For the text-containing cell, return its midpoint in (x, y) coordinate format. 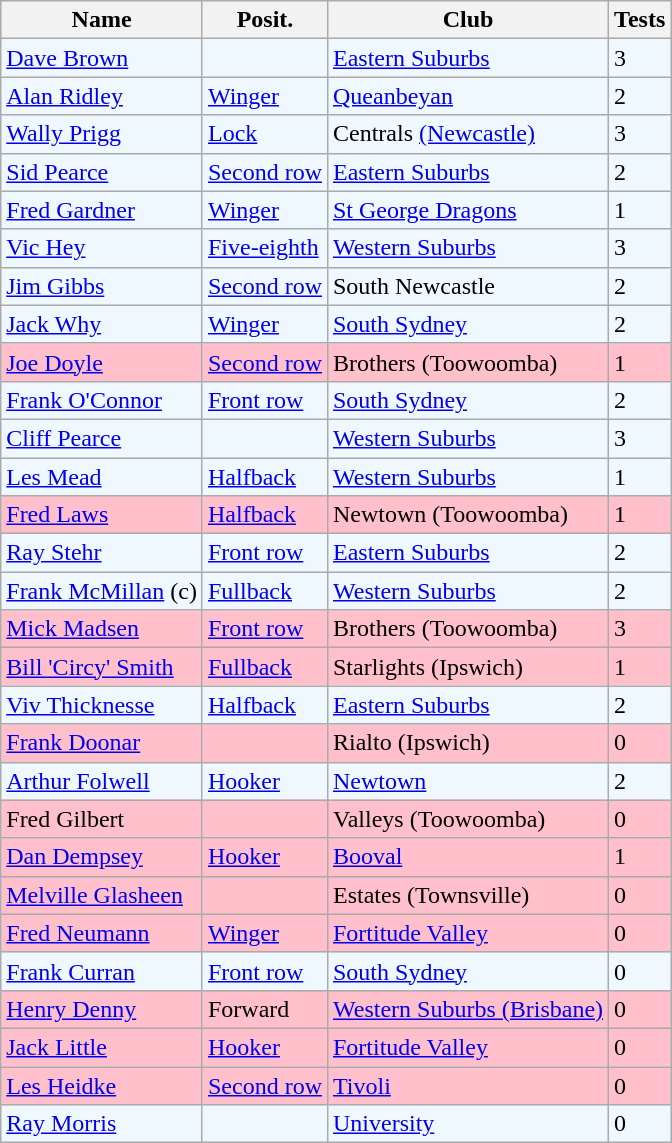
Melville Glasheen (102, 895)
Les Mead (102, 477)
South Newcastle (468, 286)
Frank O'Connor (102, 400)
Posit. (264, 20)
Forward (264, 1009)
University (468, 1124)
Dave Brown (102, 58)
Fred Neumann (102, 933)
Centrals (Newcastle) (468, 134)
Name (102, 20)
Bill 'Circy' Smith (102, 667)
Frank Curran (102, 971)
Western Suburbs (Brisbane) (468, 1009)
St George Dragons (468, 210)
Frank McMillan (c) (102, 591)
Viv Thicknesse (102, 705)
Valleys (Toowoomba) (468, 819)
Jim Gibbs (102, 286)
Fred Laws (102, 515)
Jack Why (102, 324)
Lock (264, 134)
Booval (468, 857)
Rialto (Ipswich) (468, 743)
Tivoli (468, 1085)
Frank Doonar (102, 743)
Ray Stehr (102, 553)
Mick Madsen (102, 629)
Queanbeyan (468, 96)
Henry Denny (102, 1009)
Sid Pearce (102, 172)
Les Heidke (102, 1085)
Wally Prigg (102, 134)
Tests (640, 20)
Club (468, 20)
Cliff Pearce (102, 438)
Newtown (468, 781)
Jack Little (102, 1047)
Fred Gardner (102, 210)
Five-eighth (264, 248)
Dan Dempsey (102, 857)
Newtown (Toowoomba) (468, 515)
Joe Doyle (102, 362)
Starlights (Ipswich) (468, 667)
Estates (Townsville) (468, 895)
Vic Hey (102, 248)
Ray Morris (102, 1124)
Arthur Folwell (102, 781)
Fred Gilbert (102, 819)
Alan Ridley (102, 96)
